Capture the cell that displays the provided text and extract its [X, Y] central coordinate. 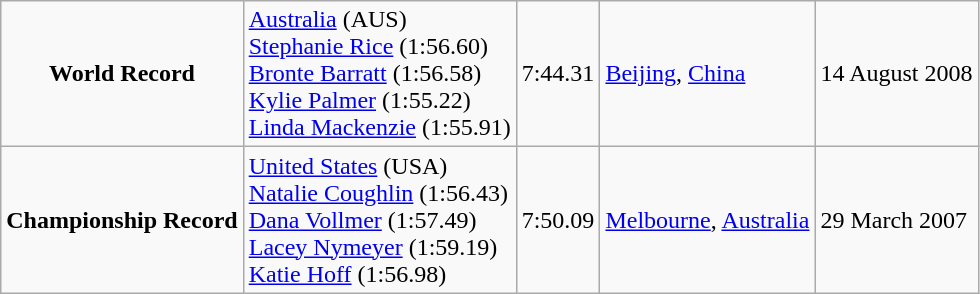
World Record [122, 74]
Australia (AUS)Stephanie Rice (1:56.60)Bronte Barratt (1:56.58)Kylie Palmer (1:55.22)Linda Mackenzie (1:55.91) [380, 74]
7:50.09 [558, 220]
14 August 2008 [896, 74]
Championship Record [122, 220]
29 March 2007 [896, 220]
Melbourne, Australia [708, 220]
United States (USA) Natalie Coughlin (1:56.43)Dana Vollmer (1:57.49)Lacey Nymeyer (1:59.19)Katie Hoff (1:56.98) [380, 220]
7:44.31 [558, 74]
Beijing, China [708, 74]
